Identify which cell holds the provided text, then report its (x, y) central coordinate. 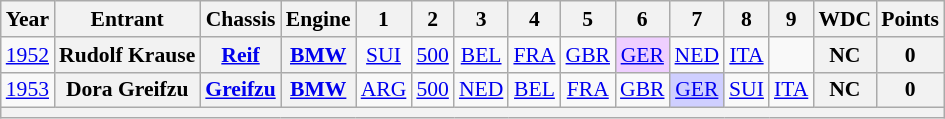
Points (910, 19)
1 (384, 19)
Engine (318, 19)
3 (481, 19)
Dora Greifzu (127, 90)
Entrant (127, 19)
1952 (28, 55)
Rudolf Krause (127, 55)
WDC (844, 19)
7 (697, 19)
Reif (240, 55)
ARG (384, 90)
8 (746, 19)
9 (791, 19)
6 (642, 19)
1953 (28, 90)
Chassis (240, 19)
5 (588, 19)
Year (28, 19)
Greifzu (240, 90)
4 (534, 19)
2 (432, 19)
